Return the [x, y] coordinate for the center point of the cell that contains the specified text.  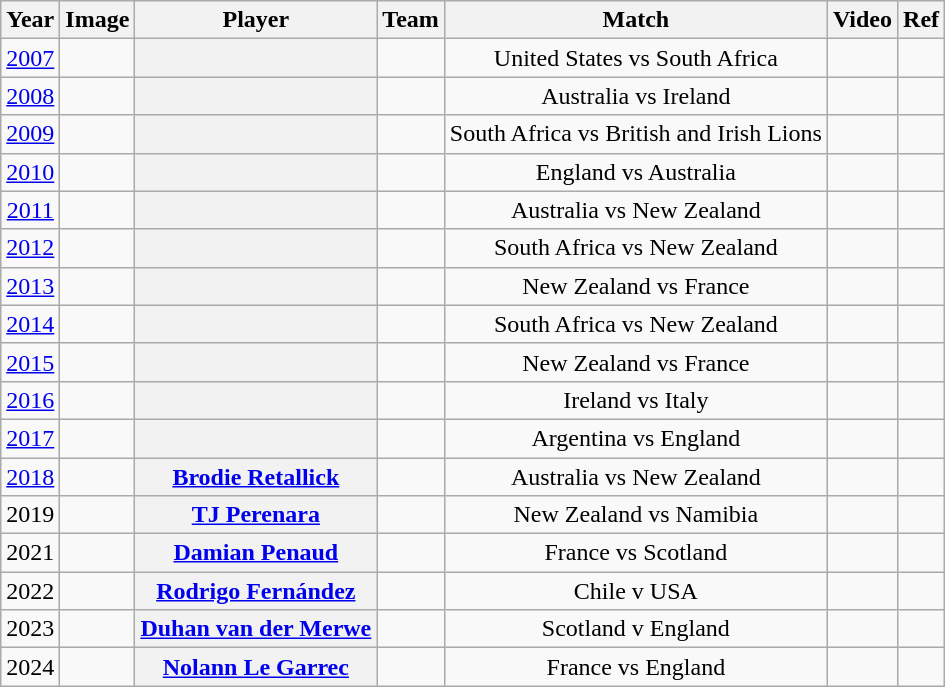
Chile v USA [636, 591]
Player [256, 20]
2022 [30, 591]
Damian Penaud [256, 553]
Brodie Retallick [256, 477]
2017 [30, 438]
2008 [30, 96]
Image [98, 20]
Rodrigo Fernández [256, 591]
United States vs South Africa [636, 58]
2016 [30, 400]
France vs Scotland [636, 553]
Australia vs Ireland [636, 96]
2007 [30, 58]
South Africa vs British and Irish Lions [636, 134]
Ireland vs Italy [636, 400]
2023 [30, 629]
Duhan van der Merwe [256, 629]
2019 [30, 515]
2011 [30, 210]
2018 [30, 477]
2012 [30, 248]
New Zealand vs Namibia [636, 515]
Argentina vs England [636, 438]
England vs Australia [636, 172]
2015 [30, 362]
2021 [30, 553]
Video [862, 20]
France vs England [636, 667]
2013 [30, 286]
TJ Perenara [256, 515]
Nolann Le Garrec [256, 667]
2024 [30, 667]
2014 [30, 324]
2009 [30, 134]
2010 [30, 172]
Match [636, 20]
Team [411, 20]
Scotland v England [636, 629]
Year [30, 20]
Ref [922, 20]
